Capture the cell that displays the provided text and extract its [X, Y] central coordinate. 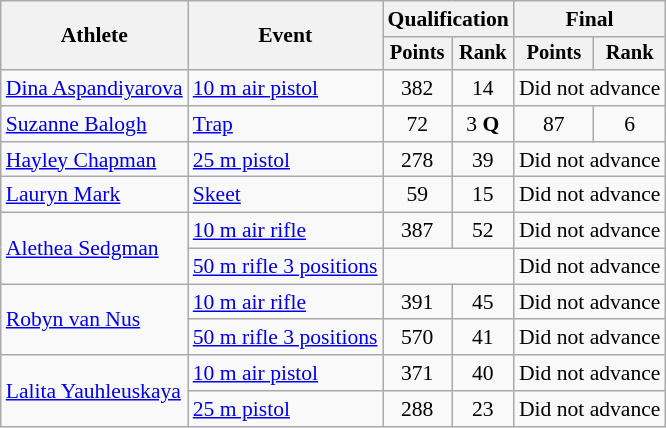
278 [418, 160]
Lauryn Mark [94, 195]
288 [418, 409]
391 [418, 302]
39 [483, 160]
Skeet [286, 195]
41 [483, 338]
Hayley Chapman [94, 160]
570 [418, 338]
Dina Aspandiyarova [94, 88]
6 [630, 124]
Lalita Yauhleuskaya [94, 390]
87 [554, 124]
52 [483, 231]
Trap [286, 124]
Event [286, 36]
14 [483, 88]
Suzanne Balogh [94, 124]
371 [418, 373]
Robyn van Nus [94, 320]
Qualification [448, 19]
387 [418, 231]
382 [418, 88]
40 [483, 373]
15 [483, 195]
3 Q [483, 124]
59 [418, 195]
72 [418, 124]
23 [483, 409]
Final [590, 19]
Athlete [94, 36]
45 [483, 302]
Alethea Sedgman [94, 248]
